Return (X, Y) of the center of cell containing provided text 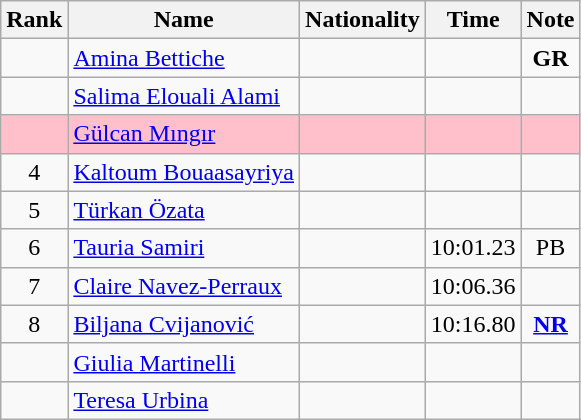
Teresa Urbina (184, 400)
Rank (34, 20)
Gülcan Mıngır (184, 134)
Giulia Martinelli (184, 362)
7 (34, 286)
Salima Elouali Alami (184, 96)
Claire Navez-Perraux (184, 286)
6 (34, 248)
8 (34, 324)
PB (550, 248)
Note (550, 20)
4 (34, 172)
Name (184, 20)
Amina Bettiche (184, 58)
10:01.23 (473, 248)
10:16.80 (473, 324)
Kaltoum Bouaasayriya (184, 172)
10:06.36 (473, 286)
Biljana Cvijanović (184, 324)
Time (473, 20)
5 (34, 210)
Nationality (363, 20)
NR (550, 324)
Türkan Özata (184, 210)
GR (550, 58)
Tauria Samiri (184, 248)
